Find where the given text appears and provide that cell's center as [X, Y] coordinate. 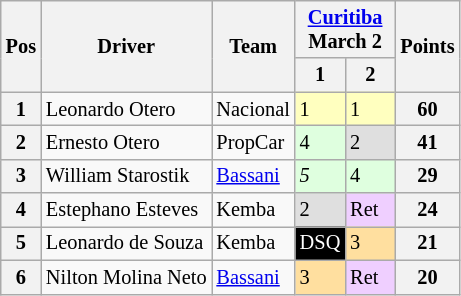
Nacional [254, 109]
60 [427, 109]
20 [427, 277]
Nilton Molina Neto [126, 277]
21 [427, 243]
Team [254, 46]
Driver [126, 46]
Leonardo Otero [126, 109]
6 [21, 277]
Estephano Esteves [126, 210]
Pos [21, 46]
24 [427, 210]
CuritibaMarch 2 [346, 29]
41 [427, 142]
DSQ [320, 243]
Points [427, 46]
29 [427, 176]
PropCar [254, 142]
William Starostik [126, 176]
Leonardo de Souza [126, 243]
Ernesto Otero [126, 142]
